Provide the (X, Y) coordinate of the cell's center where the given text is located.  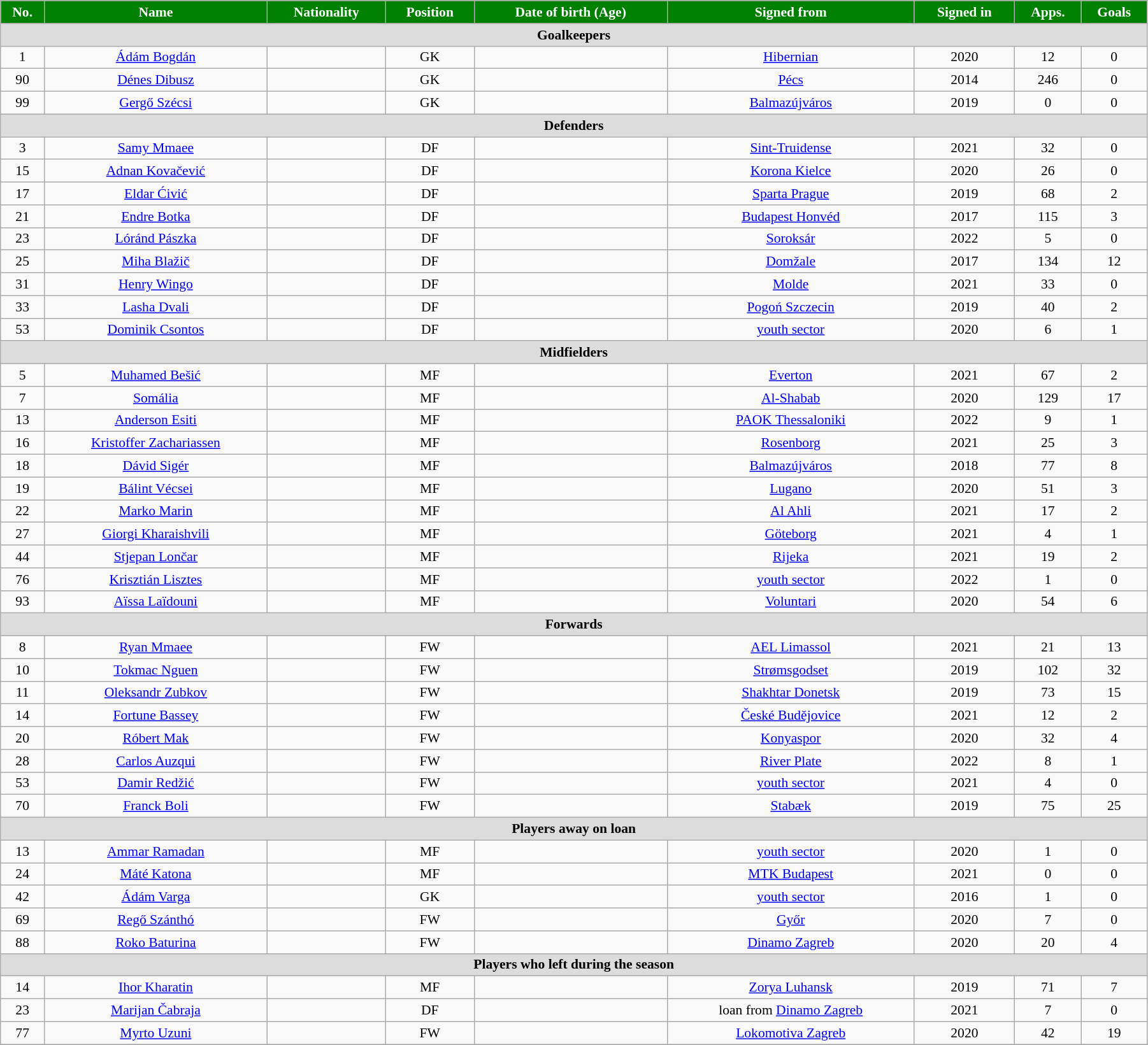
69 (23, 920)
102 (1048, 670)
93 (23, 602)
Pécs (791, 80)
Name (156, 12)
Date of birth (Age) (571, 12)
Stabæk (791, 806)
Eldar Ćivić (156, 194)
Al-Shabab (791, 398)
Signed from (791, 12)
Oleksandr Zubkov (156, 693)
Muhamed Bešić (156, 375)
Everton (791, 375)
MTK Budapest (791, 874)
Lóránd Pászka (156, 239)
Players who left during the season (574, 965)
Strømsgodset (791, 670)
26 (1048, 171)
Voluntari (791, 602)
Forwards (574, 625)
44 (23, 557)
Miha Blažič (156, 262)
loan from Dinamo Zagreb (791, 1011)
31 (23, 285)
Ádám Bogdán (156, 57)
68 (1048, 194)
Lokomotiva Zagreb (791, 1033)
Carlos Auzqui (156, 761)
Shakhtar Donetsk (791, 693)
Bálint Vécsei (156, 488)
Pogoń Szczecin (791, 307)
70 (23, 806)
Ammar Ramadan (156, 851)
Sint-Truidense (791, 148)
75 (1048, 806)
Samy Mmaee (156, 148)
Defenders (574, 125)
Fortune Bassey (156, 716)
Damir Redžić (156, 783)
Zorya Luhansk (791, 988)
115 (1048, 217)
10 (23, 670)
Goalkeepers (574, 35)
Somália (156, 398)
Máté Katona (156, 874)
Dávid Sigér (156, 466)
AEL Limassol (791, 648)
99 (23, 103)
Budapest Honvéd (791, 217)
Győr (791, 920)
Róbert Mak (156, 738)
11 (23, 693)
Henry Wingo (156, 285)
Soroksár (791, 239)
2018 (965, 466)
Molde (791, 285)
Tokmac Nguen (156, 670)
Regő Szánthó (156, 920)
Rijeka (791, 557)
Konyaspor (791, 738)
River Plate (791, 761)
Signed in (965, 12)
Adnan Kovačević (156, 171)
129 (1048, 398)
246 (1048, 80)
2014 (965, 80)
Ryan Mmaee (156, 648)
Midfielders (574, 353)
88 (23, 942)
PAOK Thessaloniki (791, 420)
40 (1048, 307)
Gergő Szécsi (156, 103)
76 (23, 579)
Ihor Kharatin (156, 988)
Players away on loan (574, 829)
71 (1048, 988)
Göteborg (791, 534)
Domžale (791, 262)
Stjepan Lončar (156, 557)
Nationality (326, 12)
Sparta Prague (791, 194)
2016 (965, 897)
73 (1048, 693)
Endre Botka (156, 217)
Lasha Dvali (156, 307)
90 (23, 80)
51 (1048, 488)
Kristoffer Zachariassen (156, 443)
Aïssa Laïdouni (156, 602)
Korona Kielce (791, 171)
Krisztián Lisztes (156, 579)
67 (1048, 375)
18 (23, 466)
22 (23, 511)
Marijan Čabraja (156, 1011)
Goals (1114, 12)
České Budějovice (791, 716)
Position (429, 12)
27 (23, 534)
Al Ahli (791, 511)
No. (23, 12)
54 (1048, 602)
Hibernian (791, 57)
Dénes Dibusz (156, 80)
134 (1048, 262)
9 (1048, 420)
Dominik Csontos (156, 330)
Franck Boli (156, 806)
Apps. (1048, 12)
Anderson Esiti (156, 420)
Myrto Uzuni (156, 1033)
Rosenborg (791, 443)
16 (23, 443)
Marko Marin (156, 511)
Lugano (791, 488)
24 (23, 874)
28 (23, 761)
Ádám Varga (156, 897)
Dinamo Zagreb (791, 942)
Giorgi Kharaishvili (156, 534)
Roko Baturina (156, 942)
